Capture the cell that displays the provided text and extract its (X, Y) central coordinate. 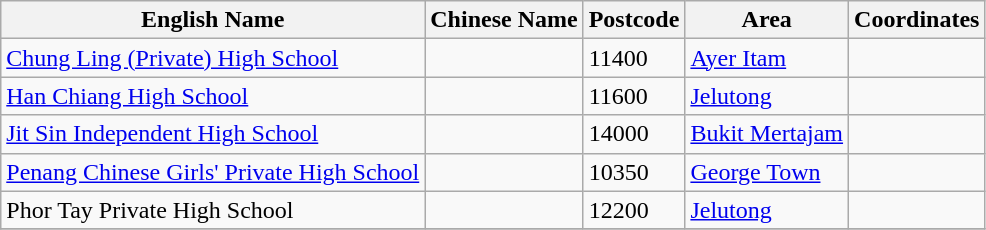
Ayer Itam (767, 58)
Phor Tay Private High School (213, 210)
Han Chiang High School (213, 96)
Postcode (634, 20)
Chung Ling (Private) High School (213, 58)
Area (767, 20)
10350 (634, 172)
Bukit Mertajam (767, 134)
11600 (634, 96)
Chinese Name (504, 20)
Penang Chinese Girls' Private High School (213, 172)
George Town (767, 172)
Jit Sin Independent High School (213, 134)
12200 (634, 210)
Coordinates (917, 20)
11400 (634, 58)
English Name (213, 20)
14000 (634, 134)
